From the cell containing the given text, extract its center point as [x, y] coordinate. 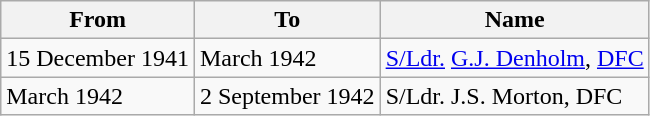
Name [514, 20]
From [98, 20]
S/Ldr. J.S. Morton, DFC [514, 96]
2 September 1942 [287, 96]
15 December 1941 [98, 58]
To [287, 20]
S/Ldr. G.J. Denholm, DFC [514, 58]
